Extract the (X, Y) coordinate from the center of the cell holding the provided text.  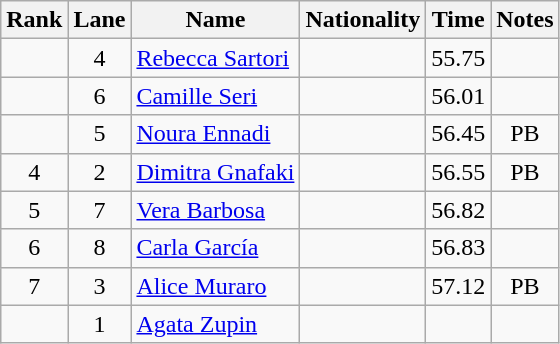
8 (100, 248)
Agata Zupin (216, 324)
Camille Seri (216, 96)
Rebecca Sartori (216, 58)
Carla García (216, 248)
2 (100, 172)
Rank (34, 20)
Lane (100, 20)
56.45 (458, 134)
56.01 (458, 96)
Dimitra Gnafaki (216, 172)
56.55 (458, 172)
Noura Ennadi (216, 134)
Alice Muraro (216, 286)
55.75 (458, 58)
Vera Barbosa (216, 210)
1 (100, 324)
57.12 (458, 286)
Name (216, 20)
56.83 (458, 248)
Nationality (363, 20)
Notes (525, 20)
Time (458, 20)
56.82 (458, 210)
3 (100, 286)
